Search for the cell housing the specified text and yield its [X, Y] center coordinate. 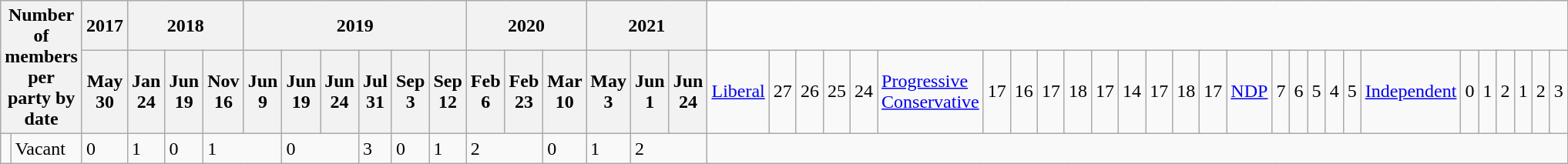
4 [1335, 92]
6 [1299, 92]
25 [837, 92]
16 [1023, 92]
Jul 31 [374, 92]
24 [865, 92]
Liberal [738, 92]
2017 [105, 25]
Jan 24 [146, 92]
2019 [354, 25]
27 [783, 92]
26 [809, 92]
Sep 3 [410, 92]
NDP [1250, 92]
Independent [1411, 92]
Feb 6 [485, 92]
Nov 16 [223, 92]
Jun 9 [263, 92]
14 [1133, 92]
Mar 10 [565, 92]
7 [1281, 92]
Jun 1 [650, 92]
2018 [186, 25]
May 3 [609, 92]
Progressive Conservative [931, 92]
Sep 12 [448, 92]
Vacant [46, 149]
Feb 23 [524, 92]
2020 [525, 25]
May 30 [105, 92]
Number of membersper party by date [42, 68]
2021 [647, 25]
